Search for the cell housing the specified text and yield its [X, Y] center coordinate. 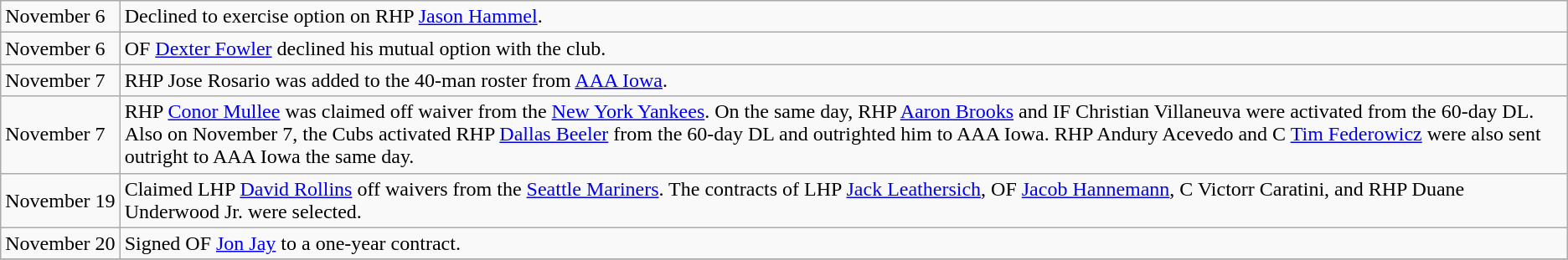
November 19 [60, 201]
RHP Jose Rosario was added to the 40-man roster from AAA Iowa. [843, 80]
OF Dexter Fowler declined his mutual option with the club. [843, 48]
Signed OF Jon Jay to a one-year contract. [843, 243]
Declined to exercise option on RHP Jason Hammel. [843, 17]
November 20 [60, 243]
